Extract the [x, y] coordinate from the center of the cell holding the provided text.  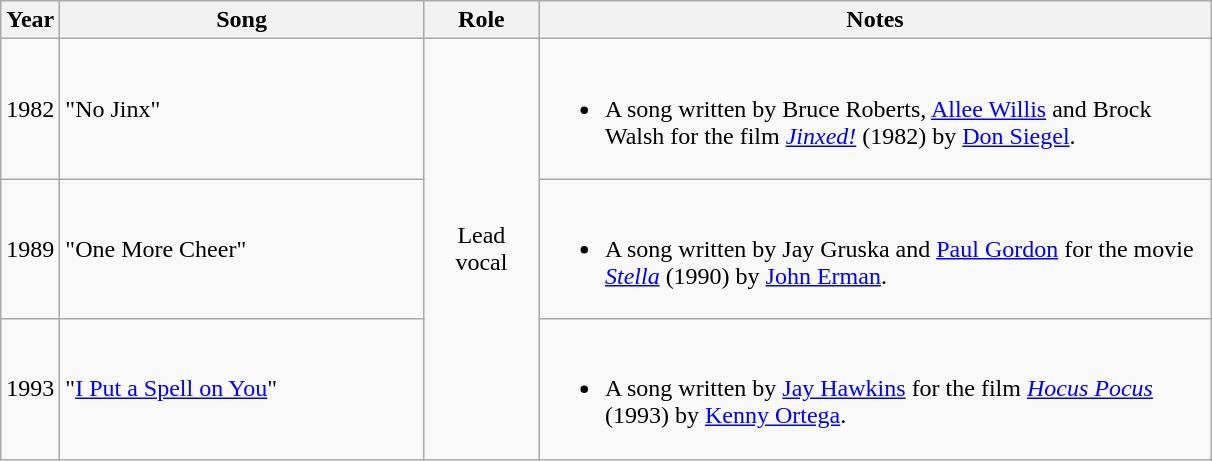
"No Jinx" [242, 109]
A song written by Jay Hawkins for the film Hocus Pocus (1993) by Kenny Ortega. [874, 389]
Role [481, 20]
A song written by Bruce Roberts, Allee Willis and Brock Walsh for the film Jinxed! (1982) by Don Siegel. [874, 109]
Lead vocal [481, 249]
"I Put a Spell on You" [242, 389]
"One More Cheer" [242, 249]
Notes [874, 20]
Song [242, 20]
Year [30, 20]
A song written by Jay Gruska and Paul Gordon for the movie Stella (1990) by John Erman. [874, 249]
1993 [30, 389]
1989 [30, 249]
1982 [30, 109]
